Capture the cell that displays the provided text and extract its (x, y) central coordinate. 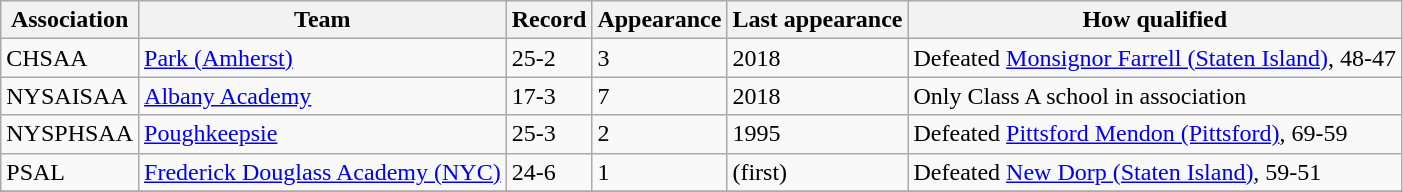
17-3 (549, 96)
Team (323, 20)
Record (549, 20)
Last appearance (818, 20)
Albany Academy (323, 96)
1995 (818, 134)
Frederick Douglass Academy (NYC) (323, 172)
Association (70, 20)
2 (660, 134)
Appearance (660, 20)
Defeated New Dorp (Staten Island), 59-51 (1155, 172)
Defeated Pittsford Mendon (Pittsford), 69-59 (1155, 134)
NYSAISAA (70, 96)
25-3 (549, 134)
PSAL (70, 172)
(first) (818, 172)
Only Class A school in association (1155, 96)
25-2 (549, 58)
7 (660, 96)
Park (Amherst) (323, 58)
24-6 (549, 172)
Defeated Monsignor Farrell (Staten Island), 48-47 (1155, 58)
1 (660, 172)
How qualified (1155, 20)
3 (660, 58)
CHSAA (70, 58)
NYSPHSAA (70, 134)
Poughkeepsie (323, 134)
